Output the [X, Y] coordinate of the center of the cell containing the given text.  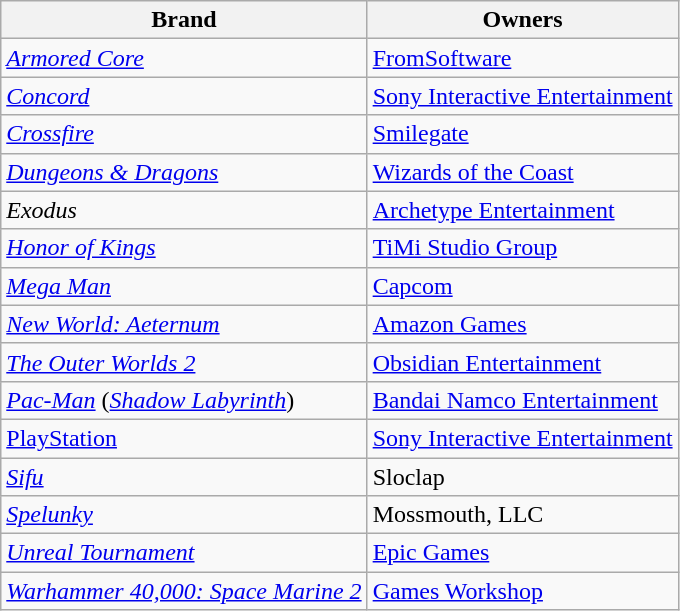
Exodus [184, 210]
Honor of Kings [184, 248]
Dungeons & Dragons [184, 172]
Pac-Man (Shadow Labyrinth) [184, 400]
Warhammer 40,000: Space Marine 2 [184, 591]
Unreal Tournament [184, 553]
Games Workshop [522, 591]
Sloclap [522, 477]
Archetype Entertainment [522, 210]
TiMi Studio Group [522, 248]
Owners [522, 20]
Crossfire [184, 134]
Mossmouth, LLC [522, 515]
Amazon Games [522, 324]
Smilegate [522, 134]
FromSoftware [522, 58]
Capcom [522, 286]
Concord [184, 96]
Bandai Namco Entertainment [522, 400]
Wizards of the Coast [522, 172]
Obsidian Entertainment [522, 362]
Brand [184, 20]
Mega Man [184, 286]
Sifu [184, 477]
The Outer Worlds 2 [184, 362]
Epic Games [522, 553]
Spelunky [184, 515]
PlayStation [184, 438]
New World: Aeternum [184, 324]
Armored Core [184, 58]
